Output the [x, y] coordinate of the center of the cell containing the given text.  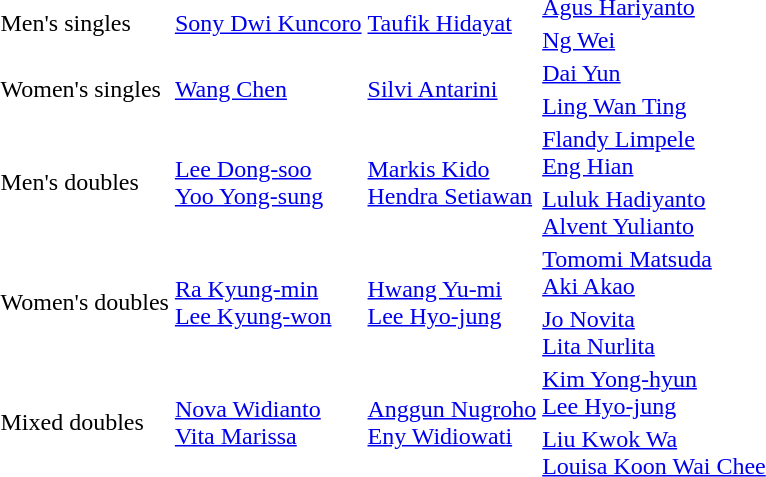
Silvi Antarini [452, 90]
Wang Chen [268, 90]
Ra Kyung-min Lee Kyung-won [268, 302]
Hwang Yu-mi Lee Hyo-jung [452, 302]
Markis Kido Hendra Setiawan [452, 182]
Lee Dong-soo Yoo Yong-sung [268, 182]
